Search for the cell housing the specified text and yield its (X, Y) center coordinate. 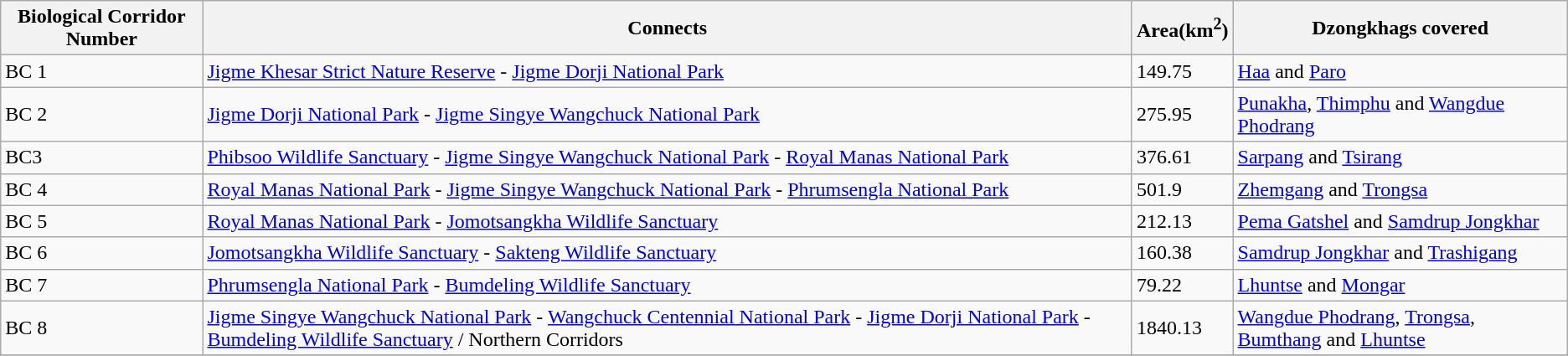
501.9 (1183, 189)
79.22 (1183, 285)
1840.13 (1183, 328)
Royal Manas National Park - Jomotsangkha Wildlife Sanctuary (668, 221)
Lhuntse and Mongar (1400, 285)
BC 7 (102, 285)
160.38 (1183, 253)
Phrumsengla National Park - Bumdeling Wildlife Sanctuary (668, 285)
BC3 (102, 157)
BC 5 (102, 221)
149.75 (1183, 71)
BC 8 (102, 328)
Punakha, Thimphu and Wangdue Phodrang (1400, 114)
Dzongkhags covered (1400, 28)
BC 4 (102, 189)
BC 1 (102, 71)
Haa and Paro (1400, 71)
376.61 (1183, 157)
Wangdue Phodrang, Trongsa, Bumthang and Lhuntse (1400, 328)
BC 2 (102, 114)
Pema Gatshel and Samdrup Jongkhar (1400, 221)
275.95 (1183, 114)
Royal Manas National Park - Jigme Singye Wangchuck National Park - Phrumsengla National Park (668, 189)
Zhemgang and Trongsa (1400, 189)
Jigme Dorji National Park - Jigme Singye Wangchuck National Park (668, 114)
Jigme Khesar Strict Nature Reserve - Jigme Dorji National Park (668, 71)
Jomotsangkha Wildlife Sanctuary - Sakteng Wildlife Sanctuary (668, 253)
Samdrup Jongkhar and Trashigang (1400, 253)
Connects (668, 28)
Area(km2) (1183, 28)
BC 6 (102, 253)
Sarpang and Tsirang (1400, 157)
Biological Corridor Number (102, 28)
212.13 (1183, 221)
Phibsoo Wildlife Sanctuary - Jigme Singye Wangchuck National Park - Royal Manas National Park (668, 157)
